Return the [x, y] coordinate for the center point of the cell that contains the specified text.  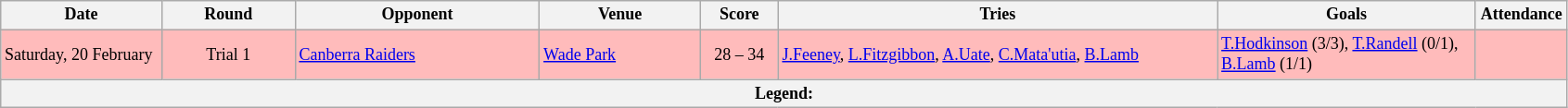
J.Feeney, L.Fitzgibbon, A.Uate, C.Mata'utia, B.Lamb [998, 54]
Score [739, 15]
Legend: [784, 94]
Opponent [417, 15]
Attendance [1521, 15]
Trial 1 [228, 54]
T.Hodkinson (3/3), T.Randell (0/1), B.Lamb (1/1) [1346, 54]
28 – 34 [739, 54]
Goals [1346, 15]
Saturday, 20 February [82, 54]
Canberra Raiders [417, 54]
Round [228, 15]
Date [82, 15]
Tries [998, 15]
Venue [620, 15]
Wade Park [620, 54]
